Determine the [x, y] coordinate at the center of the cell enclosing the given text.  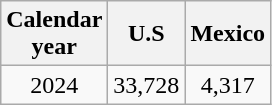
4,317 [228, 85]
U.S [146, 34]
Mexico [228, 34]
Calendaryear [54, 34]
2024 [54, 85]
33,728 [146, 85]
